Find where the given text appears and provide that cell's center as (X, Y) coordinate. 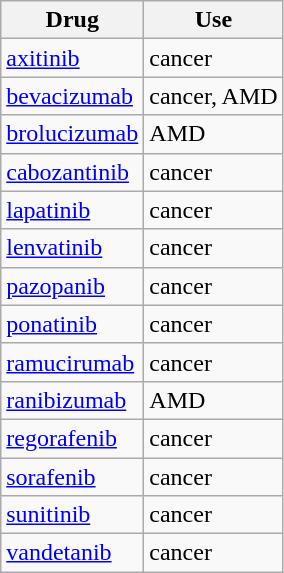
Drug (72, 20)
sunitinib (72, 515)
ranibizumab (72, 400)
brolucizumab (72, 134)
bevacizumab (72, 96)
axitinib (72, 58)
regorafenib (72, 438)
lenvatinib (72, 248)
Use (214, 20)
vandetanib (72, 553)
lapatinib (72, 210)
ramucirumab (72, 362)
ponatinib (72, 324)
cancer, AMD (214, 96)
cabozantinib (72, 172)
pazopanib (72, 286)
sorafenib (72, 477)
